Return the (x, y) coordinate for the center point of the cell that contains the specified text.  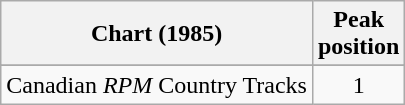
Canadian RPM Country Tracks (157, 85)
Chart (1985) (157, 34)
1 (358, 85)
Peakposition (358, 34)
